Return the [X, Y] coordinate for the center point of the cell that contains the specified text.  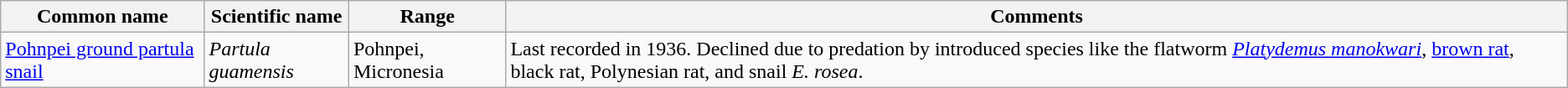
Common name [102, 17]
Pohnpei, Micronesia [427, 60]
Pohnpei ground partula snail [102, 60]
Range [427, 17]
Scientific name [276, 17]
Partula guamensis [276, 60]
Comments [1037, 17]
